Return (X, Y) of the center of cell containing provided text 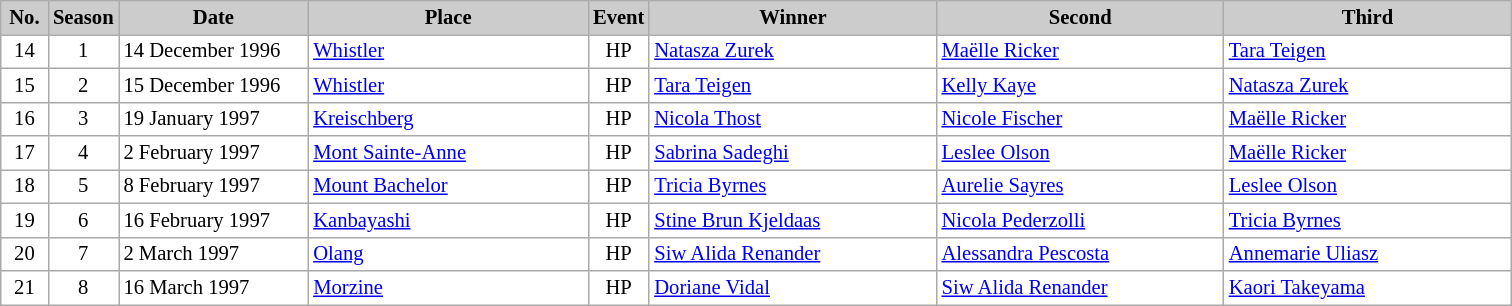
19 January 1997 (213, 119)
Kaori Takeyama (1368, 287)
6 (83, 220)
2 February 1997 (213, 153)
8 (83, 287)
Season (83, 17)
Nicola Pederzolli (1080, 220)
Date (213, 17)
17 (24, 153)
Place (448, 17)
Morzine (448, 287)
14 (24, 51)
2 (83, 85)
20 (24, 254)
15 December 1996 (213, 85)
Doriane Vidal (792, 287)
Sabrina Sadeghi (792, 153)
Event (618, 17)
15 (24, 85)
Alessandra Pescosta (1080, 254)
8 February 1997 (213, 186)
16 February 1997 (213, 220)
2 March 1997 (213, 254)
Winner (792, 17)
Kanbayashi (448, 220)
3 (83, 119)
Nicola Thost (792, 119)
Mont Sainte-Anne (448, 153)
Aurelie Sayres (1080, 186)
21 (24, 287)
Second (1080, 17)
16 (24, 119)
4 (83, 153)
Annemarie Uliasz (1368, 254)
Olang (448, 254)
Nicole Fischer (1080, 119)
Third (1368, 17)
Mount Bachelor (448, 186)
Kelly Kaye (1080, 85)
1 (83, 51)
16 March 1997 (213, 287)
Stine Brun Kjeldaas (792, 220)
7 (83, 254)
5 (83, 186)
19 (24, 220)
14 December 1996 (213, 51)
No. (24, 17)
Kreischberg (448, 119)
18 (24, 186)
